Output the [x, y] coordinate of the center of the cell containing the given text.  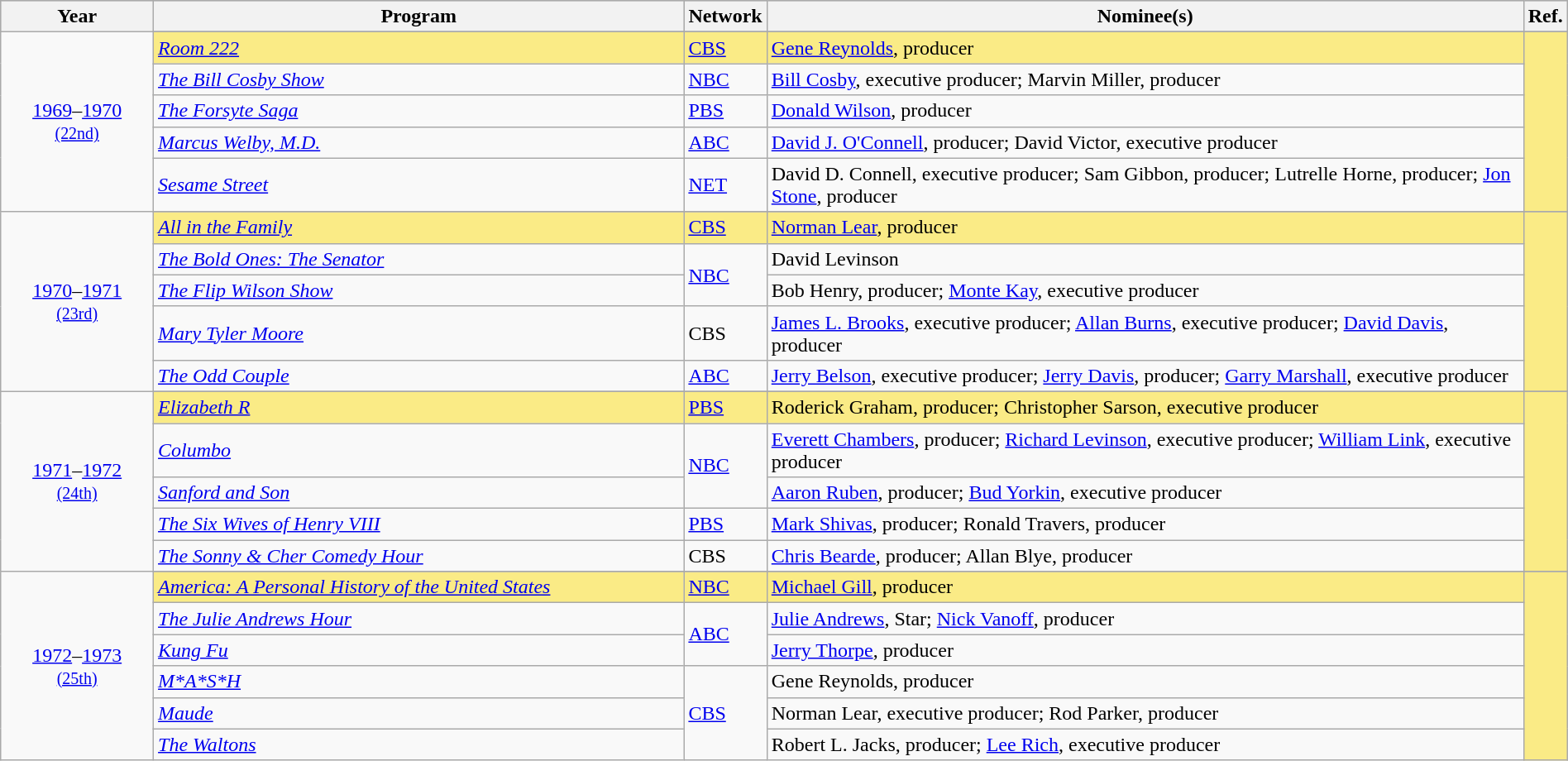
Jerry Belson, executive producer; Jerry Davis, producer; Garry Marshall, executive producer [1145, 376]
Kung Fu [418, 650]
Julie Andrews, Star; Nick Vanoff, producer [1145, 619]
Robert L. Jacks, producer; Lee Rich, executive producer [1145, 744]
The Bill Cosby Show [418, 79]
Sesame Street [418, 185]
David J. O'Connell, producer; David Victor, executive producer [1145, 142]
1969–1970(22nd) [78, 122]
NET [725, 185]
The Julie Andrews Hour [418, 619]
The Waltons [418, 744]
Room 222 [418, 48]
Elizabeth R [418, 407]
Norman Lear, executive producer; Rod Parker, producer [1145, 713]
Jerry Thorpe, producer [1145, 650]
Everett Chambers, producer; Richard Levinson, executive producer; William Link, executive producer [1145, 450]
Network [725, 17]
1972–1973(25th) [78, 666]
Columbo [418, 450]
James L. Brooks, executive producer; Allan Burns, executive producer; David Davis, producer [1145, 333]
Program [418, 17]
David Levinson [1145, 259]
Mary Tyler Moore [418, 333]
Aaron Ruben, producer; Bud Yorkin, executive producer [1145, 493]
All in the Family [418, 227]
Year [78, 17]
1970–1971(23rd) [78, 301]
Bill Cosby, executive producer; Marvin Miller, producer [1145, 79]
The Bold Ones: The Senator [418, 259]
Marcus Welby, M.D. [418, 142]
Donald Wilson, producer [1145, 111]
The Forsyte Saga [418, 111]
Ref. [1545, 17]
Nominee(s) [1145, 17]
America: A Personal History of the United States [418, 587]
David D. Connell, executive producer; Sam Gibbon, producer; Lutrelle Horne, producer; Jon Stone, producer [1145, 185]
Roderick Graham, producer; Christopher Sarson, executive producer [1145, 407]
The Sonny & Cher Comedy Hour [418, 556]
The Odd Couple [418, 376]
The Six Wives of Henry VIII [418, 524]
M*A*S*H [418, 682]
Mark Shivas, producer; Ronald Travers, producer [1145, 524]
Maude [418, 713]
Chris Bearde, producer; Allan Blye, producer [1145, 556]
Bob Henry, producer; Monte Kay, executive producer [1145, 290]
1971–1972(24th) [78, 481]
The Flip Wilson Show [418, 290]
Sanford and Son [418, 493]
Norman Lear, producer [1145, 227]
Michael Gill, producer [1145, 587]
